Determine the [x, y] coordinate at the center of the cell enclosing the given text.  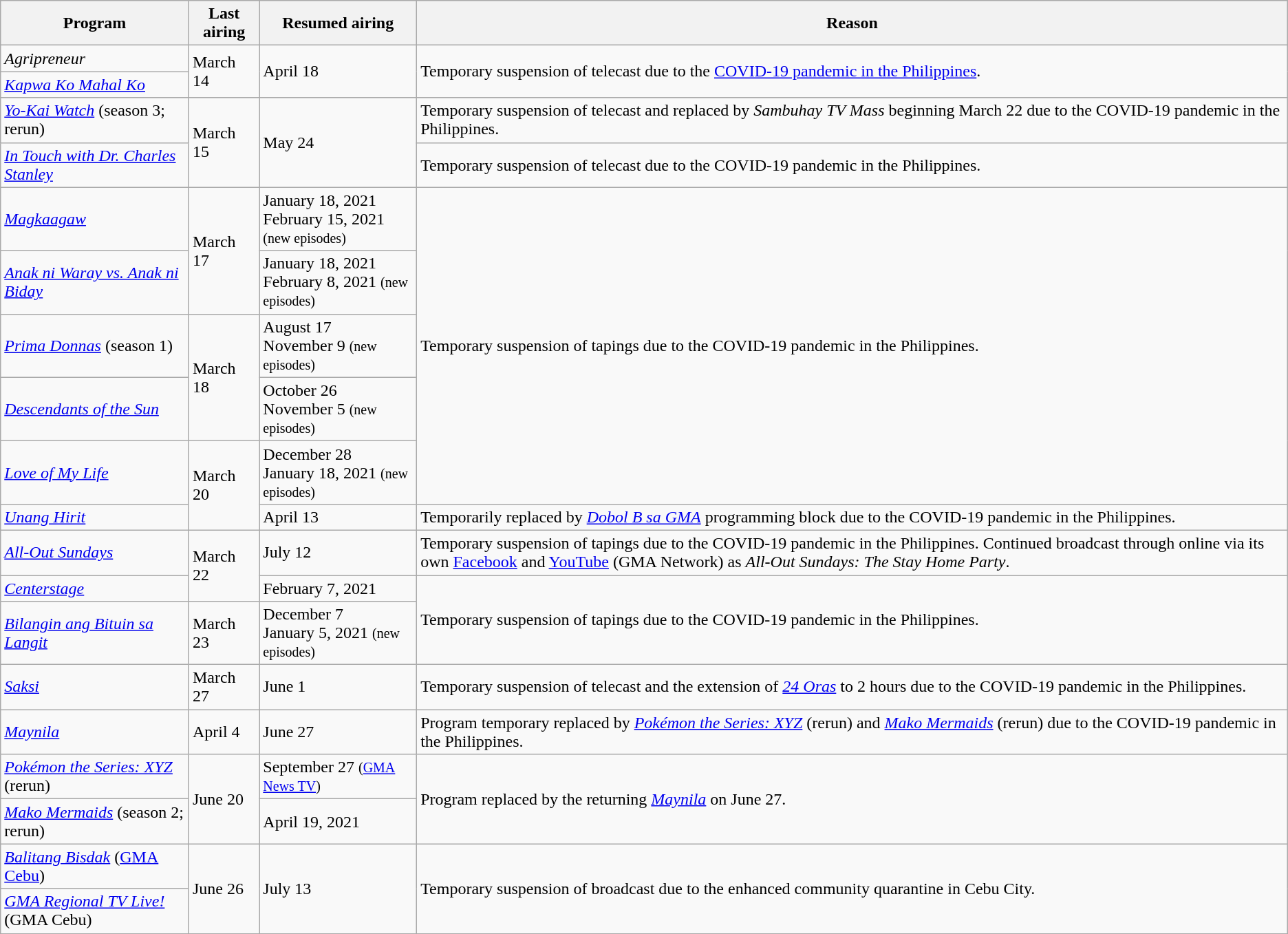
March 27 [224, 687]
July 13 [339, 889]
Mako Mermaids (season 2; rerun) [95, 822]
Program replaced by the returning Maynila on June 27. [852, 799]
April 4 [224, 732]
January 18, 2021February 15, 2021 (new episodes) [339, 219]
All-Out Sundays [95, 552]
February 7, 2021 [339, 588]
Maynila [95, 732]
April 18 [339, 72]
Temporary suspension of broadcast due to the enhanced community quarantine in Cebu City. [852, 889]
March 14 [224, 72]
Program temporary replaced by Pokémon the Series: XYZ (rerun) and Mako Mermaids (rerun) due to the COVID-19 pandemic in the Philippines. [852, 732]
Reason [852, 23]
March 18 [224, 377]
Descendants of the Sun [95, 409]
June 27 [339, 732]
Resumed airing [339, 23]
May 24 [339, 142]
Centerstage [95, 588]
August 17November 9 (new episodes) [339, 346]
March 23 [224, 633]
Yo-Kai Watch (season 3; rerun) [95, 120]
Magkaagaw [95, 219]
In Touch with Dr. Charles Stanley [95, 165]
Bilangin ang Bituin sa Langit [95, 633]
March 15 [224, 142]
January 18, 2021February 8, 2021 (new episodes) [339, 282]
Anak ni Waray vs. Anak ni Biday [95, 282]
October 26November 5 (new episodes) [339, 409]
Love of My Life [95, 472]
Program [95, 23]
April 19, 2021 [339, 822]
Temporarily replaced by Dobol B sa GMA programming block due to the COVID-19 pandemic in the Philippines. [852, 517]
Last airing [224, 23]
September 27 (GMA News TV) [339, 776]
Pokémon the Series: XYZ (rerun) [95, 776]
Unang Hirit [95, 517]
Prima Donnas (season 1) [95, 346]
June 26 [224, 889]
July 12 [339, 552]
GMA Regional TV Live! (GMA Cebu) [95, 911]
March 22 [224, 566]
April 13 [339, 517]
June 1 [339, 687]
Kapwa Ko Mahal Ko [95, 85]
Temporary suspension of telecast and the extension of 24 Oras to 2 hours due to the COVID-19 pandemic in the Philippines. [852, 687]
December 28January 18, 2021 (new episodes) [339, 472]
Temporary suspension of telecast and replaced by Sambuhay TV Mass beginning March 22 due to the COVID-19 pandemic in the Philippines. [852, 120]
December 7January 5, 2021 (new episodes) [339, 633]
Balitang Bisdak (GMA Cebu) [95, 866]
Saksi [95, 687]
March 20 [224, 485]
Agripreneur [95, 59]
June 20 [224, 799]
March 17 [224, 251]
